From the cell containing the given text, extract its center point as [X, Y] coordinate. 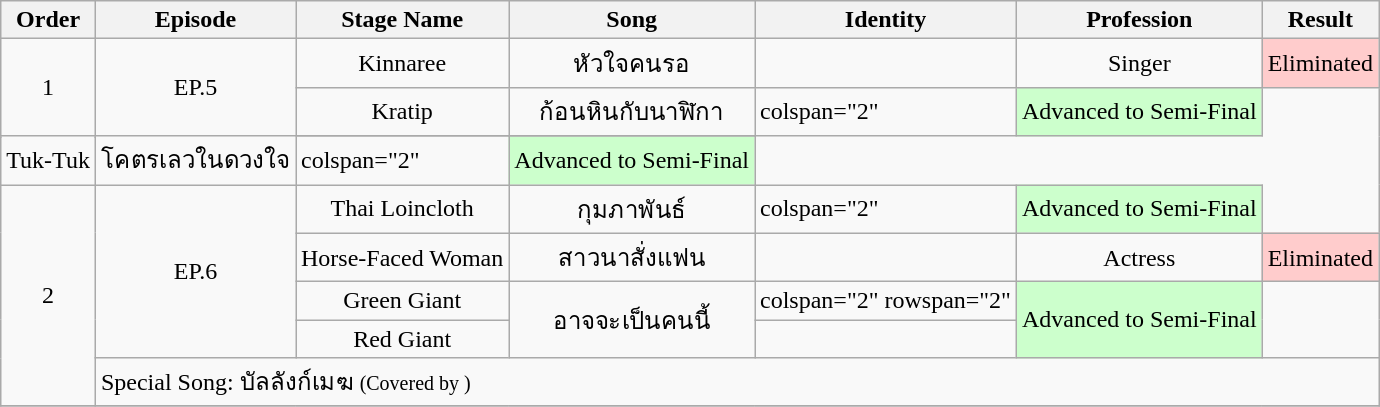
Profession [1139, 20]
Kratip [402, 112]
Horse-Faced Woman [402, 258]
Kinnaree [402, 64]
ก้อนหินกับนาฬิกา [632, 112]
1 [48, 88]
โคตรเลวในดวงใจ [195, 160]
EP.5 [195, 88]
อาจจะเป็นคนนี้ [632, 320]
Result [1320, 20]
colspan="2" rowspan="2" [885, 301]
Stage Name [402, 20]
Episode [195, 20]
หัวใจคนรอ [632, 64]
2 [48, 295]
EP.6 [195, 270]
Order [48, 20]
สาวนาสั่งแฟน [632, 258]
Thai Loincloth [402, 208]
Special Song: บัลลังก์เมฆ (Covered by ) [736, 382]
Red Giant [402, 339]
กุมภาพันธ์ [632, 208]
Identity [885, 20]
Singer [1139, 64]
Song [632, 20]
Green Giant [402, 301]
Tuk-Tuk [48, 160]
Actress [1139, 258]
